For the text-containing cell, return its midpoint in [X, Y] coordinate format. 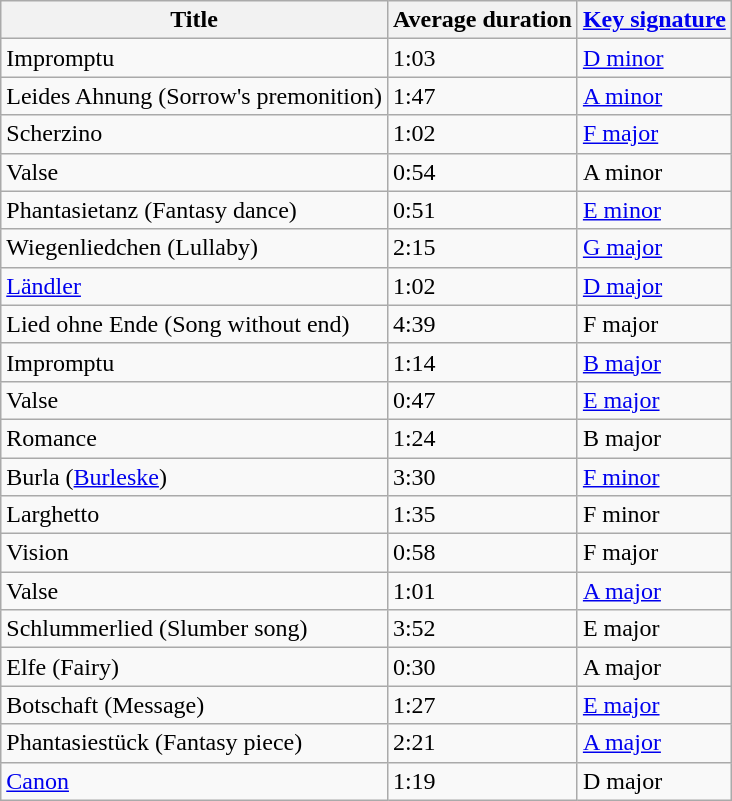
2:21 [482, 743]
1:01 [482, 591]
1:35 [482, 515]
Phantasietanz (Fantasy dance) [194, 210]
1:24 [482, 438]
Burla (Burleske) [194, 477]
Leides Ahnung (Sorrow's premonition) [194, 96]
3:30 [482, 477]
0:47 [482, 400]
E minor [654, 210]
Title [194, 20]
0:51 [482, 210]
Key signature [654, 20]
2:15 [482, 248]
4:39 [482, 324]
Romance [194, 438]
Ländler [194, 286]
1:27 [482, 705]
Elfe (Fairy) [194, 667]
Canon [194, 781]
Phantasiestück (Fantasy piece) [194, 743]
3:52 [482, 629]
Botschaft (Message) [194, 705]
1:14 [482, 362]
0:54 [482, 172]
Average duration [482, 20]
D minor [654, 58]
Scherzino [194, 134]
0:30 [482, 667]
1:47 [482, 96]
Larghetto [194, 515]
1:19 [482, 781]
Schlummerlied (Slumber song) [194, 629]
Wiegenliedchen (Lullaby) [194, 248]
Lied ohne Ende (Song without end) [194, 324]
G major [654, 248]
Vision [194, 553]
0:58 [482, 553]
1:03 [482, 58]
